From the cell containing the given text, extract its center point as (x, y) coordinate. 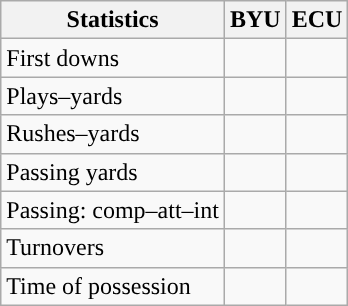
Rushes–yards (113, 134)
Passing yards (113, 172)
ECU (317, 20)
Turnovers (113, 248)
First downs (113, 58)
Plays–yards (113, 96)
Statistics (113, 20)
BYU (255, 20)
Time of possession (113, 286)
Passing: comp–att–int (113, 210)
